Capture the cell that displays the provided text and extract its (X, Y) central coordinate. 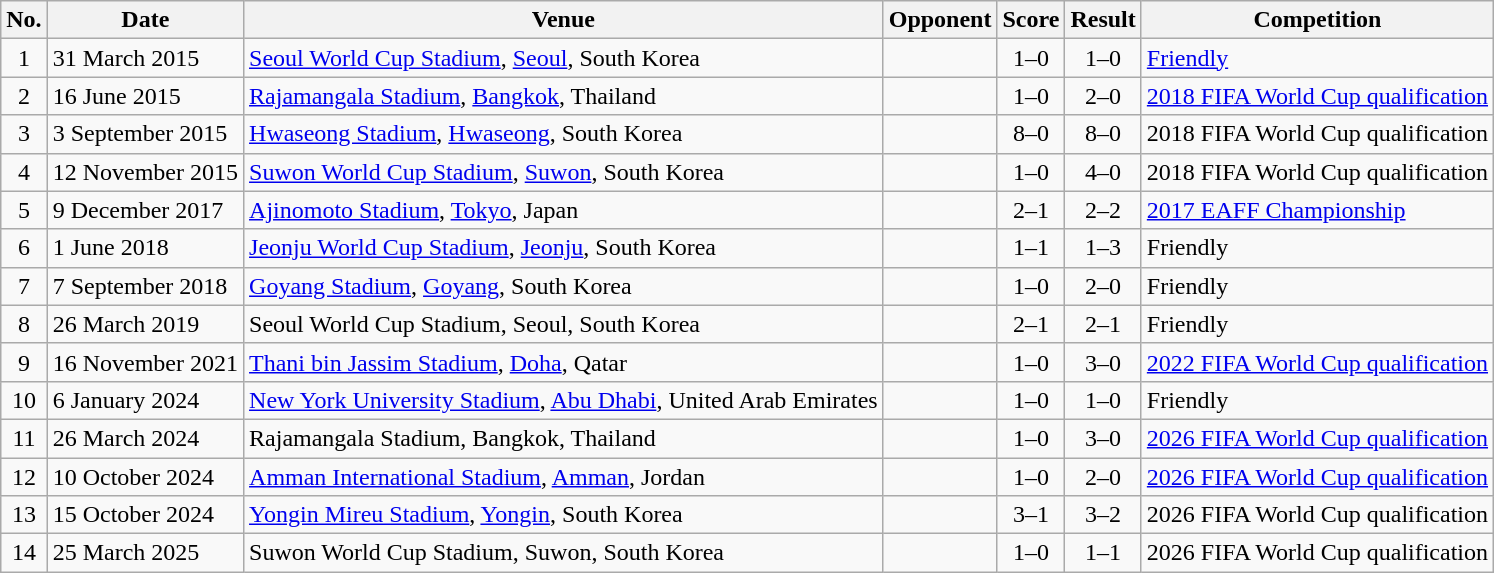
2022 FIFA World Cup qualification (1317, 362)
2017 EAFF Championship (1317, 210)
15 October 2024 (145, 515)
16 November 2021 (145, 362)
10 (24, 400)
13 (24, 515)
11 (24, 438)
Opponent (940, 20)
7 September 2018 (145, 286)
New York University Stadium, Abu Dhabi, United Arab Emirates (564, 400)
No. (24, 20)
3–1 (1031, 515)
4–0 (1103, 172)
1 June 2018 (145, 248)
3 (24, 134)
Jeonju World Cup Stadium, Jeonju, South Korea (564, 248)
2 (24, 96)
9 (24, 362)
8 (24, 324)
9 December 2017 (145, 210)
Ajinomoto Stadium, Tokyo, Japan (564, 210)
4 (24, 172)
26 March 2019 (145, 324)
26 March 2024 (145, 438)
Amman International Stadium, Amman, Jordan (564, 477)
Thani bin Jassim Stadium, Doha, Qatar (564, 362)
Goyang Stadium, Goyang, South Korea (564, 286)
12 (24, 477)
12 November 2015 (145, 172)
Hwaseong Stadium, Hwaseong, South Korea (564, 134)
Competition (1317, 20)
31 March 2015 (145, 58)
10 October 2024 (145, 477)
14 (24, 553)
16 June 2015 (145, 96)
Score (1031, 20)
Venue (564, 20)
3–2 (1103, 515)
6 (24, 248)
Date (145, 20)
Result (1103, 20)
1 (24, 58)
5 (24, 210)
25 March 2025 (145, 553)
7 (24, 286)
Yongin Mireu Stadium, Yongin, South Korea (564, 515)
3 September 2015 (145, 134)
1–3 (1103, 248)
2–2 (1103, 210)
6 January 2024 (145, 400)
